Detect which cell encompasses the target text, then output its (X, Y) center coordinate. 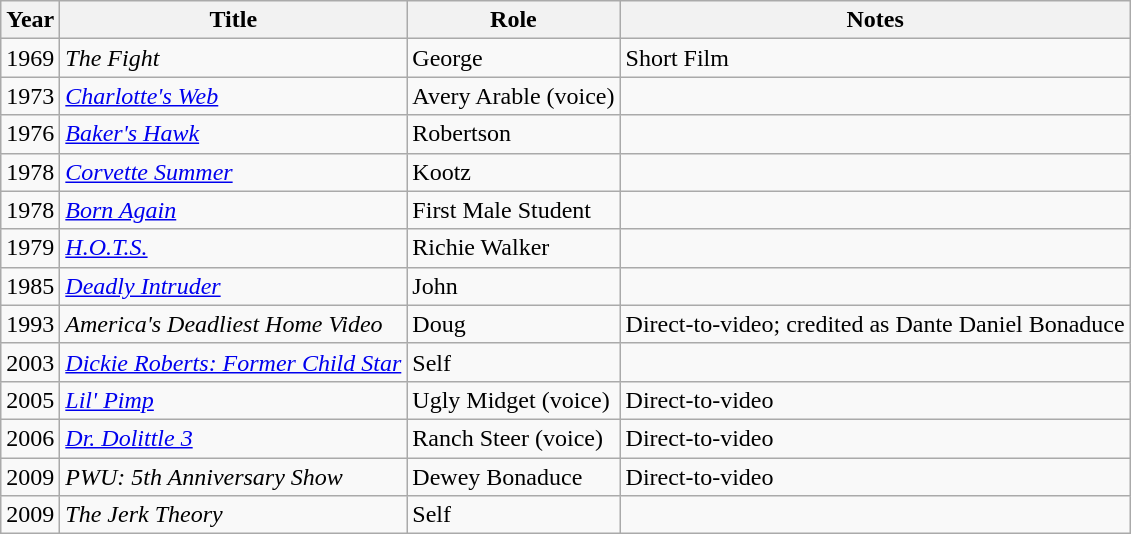
2003 (30, 362)
Dewey Bonaduce (514, 477)
Dickie Roberts: Former Child Star (234, 362)
Born Again (234, 210)
1993 (30, 324)
1985 (30, 286)
The Jerk Theory (234, 515)
Notes (875, 20)
Title (234, 20)
America's Deadliest Home Video (234, 324)
1976 (30, 134)
Ranch Steer (voice) (514, 438)
John (514, 286)
Ugly Midget (voice) (514, 400)
2006 (30, 438)
1979 (30, 248)
PWU: 5th Anniversary Show (234, 477)
Year (30, 20)
1973 (30, 96)
Doug (514, 324)
H.O.T.S. (234, 248)
Lil' Pimp (234, 400)
Avery Arable (voice) (514, 96)
2005 (30, 400)
Dr. Dolittle 3 (234, 438)
The Fight (234, 58)
Direct-to-video; credited as Dante Daniel Bonaduce (875, 324)
Charlotte's Web (234, 96)
Kootz (514, 172)
Short Film (875, 58)
Robertson (514, 134)
Richie Walker (514, 248)
Deadly Intruder (234, 286)
George (514, 58)
Corvette Summer (234, 172)
Role (514, 20)
Baker's Hawk (234, 134)
First Male Student (514, 210)
1969 (30, 58)
